Find where the given text appears and provide that cell's center as (X, Y) coordinate. 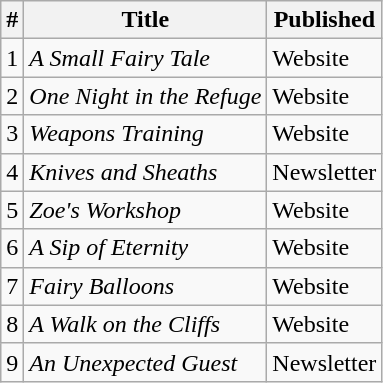
1 (12, 58)
An Unexpected Guest (146, 362)
# (12, 20)
3 (12, 134)
A Walk on the Cliffs (146, 324)
Published (324, 20)
A Small Fairy Tale (146, 58)
A Sip of Eternity (146, 248)
Weapons Training (146, 134)
5 (12, 210)
6 (12, 248)
2 (12, 96)
Zoe's Workshop (146, 210)
Title (146, 20)
4 (12, 172)
Fairy Balloons (146, 286)
8 (12, 324)
One Night in the Refuge (146, 96)
Knives and Sheaths (146, 172)
9 (12, 362)
7 (12, 286)
